Determine the [X, Y] coordinate at the center of the cell enclosing the given text.  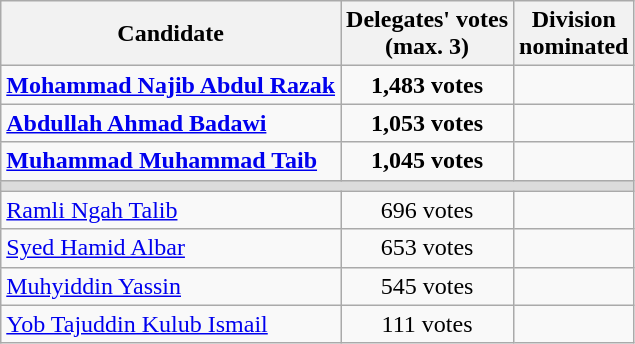
Mohammad Najib Abdul Razak [171, 85]
696 votes [428, 210]
1,045 votes [428, 161]
Candidate [171, 34]
545 votes [428, 286]
Divisionnominated [574, 34]
Muhammad Muhammad Taib [171, 161]
Abdullah Ahmad Badawi [171, 123]
1,053 votes [428, 123]
1,483 votes [428, 85]
Ramli Ngah Talib [171, 210]
653 votes [428, 248]
Muhyiddin Yassin [171, 286]
Delegates' votes(max. 3) [428, 34]
111 votes [428, 324]
Syed Hamid Albar [171, 248]
Yob Tajuddin Kulub Ismail [171, 324]
